Return (x, y) of the center of cell containing provided text 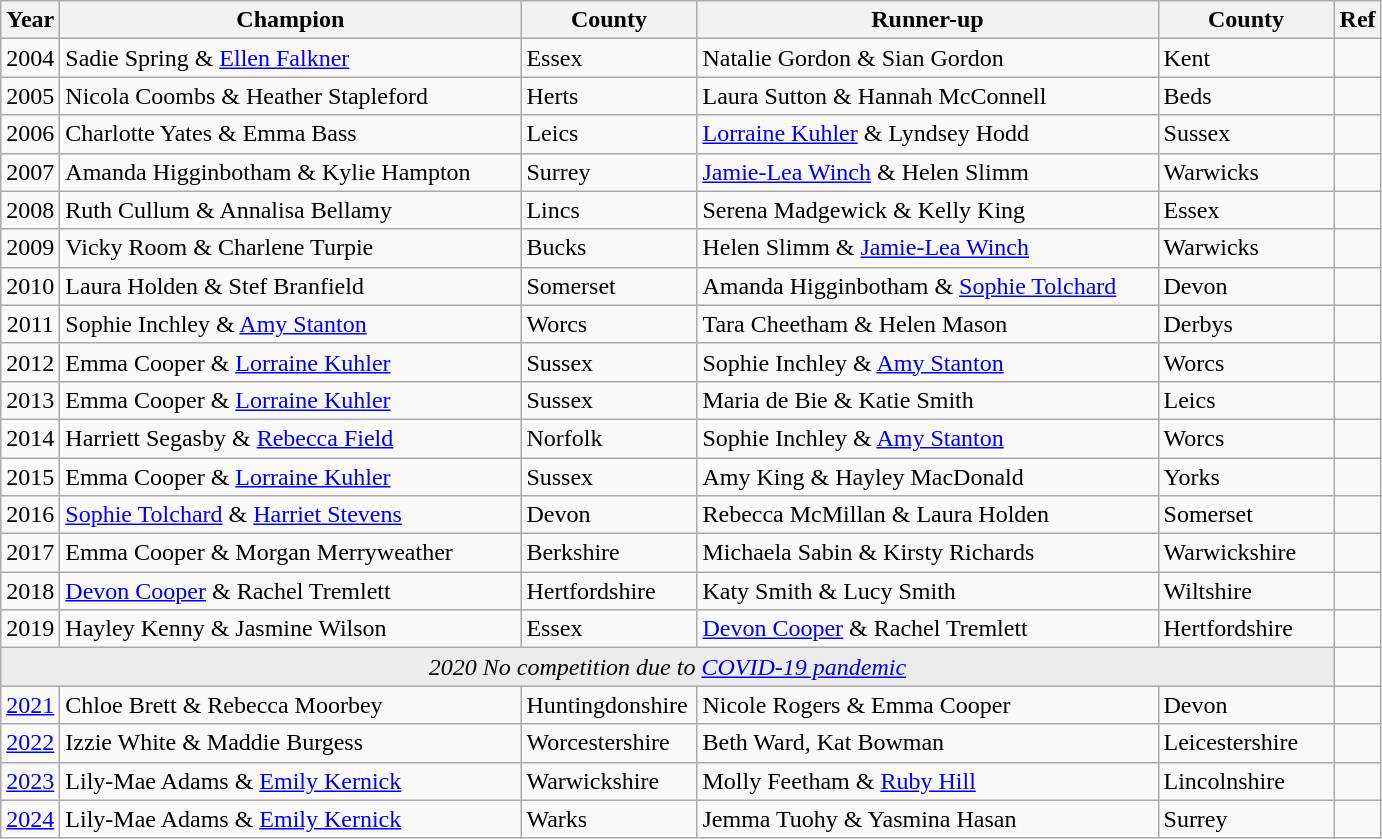
2006 (30, 134)
Tara Cheetham & Helen Mason (928, 324)
Norfolk (609, 438)
2019 (30, 629)
Champion (290, 20)
2009 (30, 248)
Amy King & Hayley MacDonald (928, 477)
Wiltshire (1246, 591)
Rebecca McMillan & Laura Holden (928, 515)
Runner-up (928, 20)
Serena Madgewick & Kelly King (928, 210)
Jemma Tuohy & Yasmina Hasan (928, 819)
Amanda Higginbotham & Sophie Tolchard (928, 286)
Beds (1246, 96)
Ruth Cullum & Annalisa Bellamy (290, 210)
Laura Sutton & Hannah McConnell (928, 96)
Warks (609, 819)
Maria de Bie & Katie Smith (928, 400)
2024 (30, 819)
2022 (30, 743)
Huntingdonshire (609, 705)
2020 No competition due to COVID-19 pandemic (668, 667)
Sadie Spring & Ellen Falkner (290, 58)
Natalie Gordon & Sian Gordon (928, 58)
Bucks (609, 248)
2021 (30, 705)
Charlotte Yates & Emma Bass (290, 134)
Hayley Kenny & Jasmine Wilson (290, 629)
Lincs (609, 210)
2023 (30, 781)
Derbys (1246, 324)
Laura Holden & Stef Branfield (290, 286)
2015 (30, 477)
Vicky Room & Charlene Turpie (290, 248)
2007 (30, 172)
Michaela Sabin & Kirsty Richards (928, 553)
Beth Ward, Kat Bowman (928, 743)
Sophie Tolchard & Harriet Stevens (290, 515)
2018 (30, 591)
2008 (30, 210)
2005 (30, 96)
Emma Cooper & Morgan Merryweather (290, 553)
Herts (609, 96)
2017 (30, 553)
Lincolnshire (1246, 781)
2014 (30, 438)
Nicola Coombs & Heather Stapleford (290, 96)
Berkshire (609, 553)
Harriett Segasby & Rebecca Field (290, 438)
Ref (1358, 20)
Amanda Higginbotham & Kylie Hampton (290, 172)
Molly Feetham & Ruby Hill (928, 781)
2012 (30, 362)
Izzie White & Maddie Burgess (290, 743)
Lorraine Kuhler & Lyndsey Hodd (928, 134)
Jamie-Lea Winch & Helen Slimm (928, 172)
Worcestershire (609, 743)
Year (30, 20)
2016 (30, 515)
Nicole Rogers & Emma Cooper (928, 705)
Leicestershire (1246, 743)
Yorks (1246, 477)
2010 (30, 286)
2013 (30, 400)
Chloe Brett & Rebecca Moorbey (290, 705)
2004 (30, 58)
Katy Smith & Lucy Smith (928, 591)
Kent (1246, 58)
2011 (30, 324)
Helen Slimm & Jamie-Lea Winch (928, 248)
